Determine the (x, y) coordinate at the center of the cell enclosing the given text.  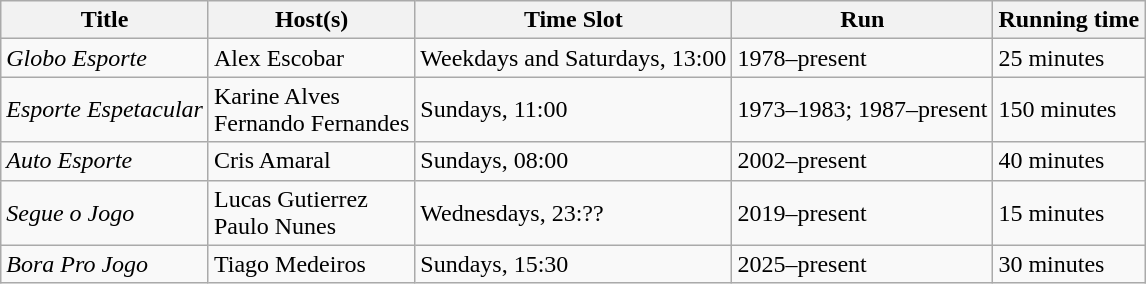
Globo Esporte (105, 58)
Cris Amaral (311, 161)
2025–present (862, 264)
Time Slot (574, 20)
40 minutes (1069, 161)
Esporte Espetacular (105, 110)
Lucas GutierrezPaulo Nunes (311, 212)
Karine AlvesFernando Fernandes (311, 110)
Title (105, 20)
Tiago Medeiros (311, 264)
1978–present (862, 58)
Auto Esporte (105, 161)
Running time (1069, 20)
Wednesdays, 23:?? (574, 212)
30 minutes (1069, 264)
Weekdays and Saturdays, 13:00 (574, 58)
2019–present (862, 212)
Bora Pro Jogo (105, 264)
1973–1983; 1987–present (862, 110)
Sundays, 08:00 (574, 161)
Sundays, 11:00 (574, 110)
Sundays, 15:30 (574, 264)
150 minutes (1069, 110)
Alex Escobar (311, 58)
2002–present (862, 161)
Run (862, 20)
Segue o Jogo (105, 212)
Host(s) (311, 20)
15 minutes (1069, 212)
25 minutes (1069, 58)
